Output the [X, Y] coordinate of the center of the cell containing the given text.  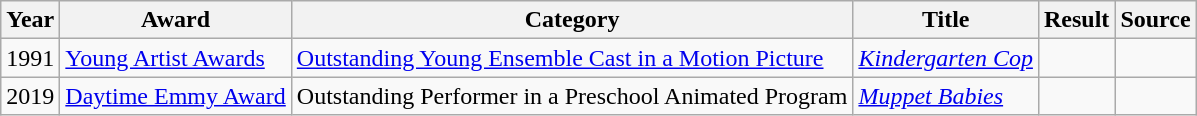
1991 [30, 58]
Muppet Babies [946, 96]
Source [1156, 20]
Young Artist Awards [176, 58]
Title [946, 20]
2019 [30, 96]
Outstanding Performer in a Preschool Animated Program [572, 96]
Award [176, 20]
Daytime Emmy Award [176, 96]
Year [30, 20]
Result [1076, 20]
Category [572, 20]
Outstanding Young Ensemble Cast in a Motion Picture [572, 58]
Kindergarten Cop [946, 58]
